Scan for the cell matching the given text and deliver its [x, y] coordinate at center. 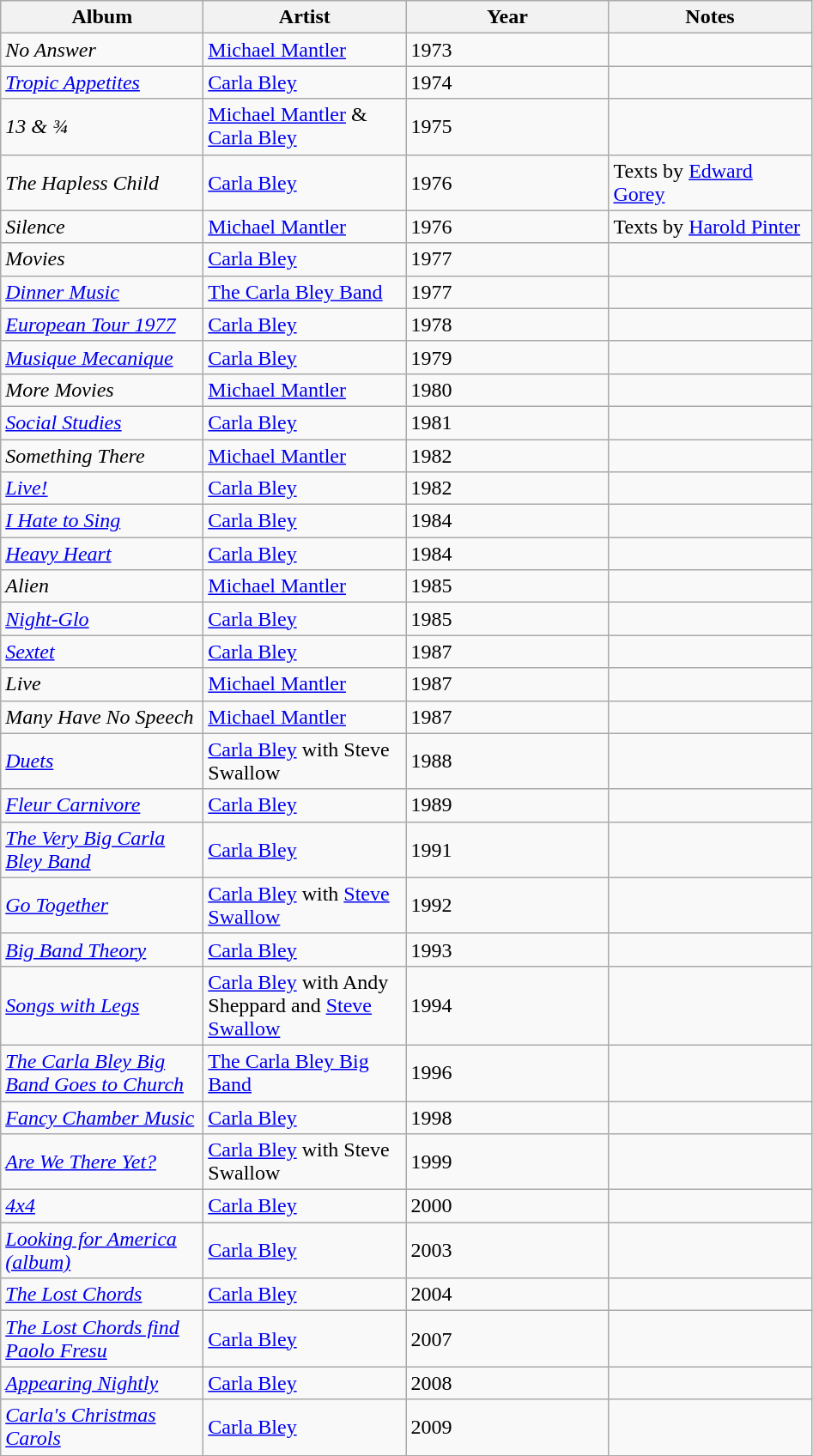
Appearing Nightly [102, 1383]
The Lost Chords [102, 1295]
1973 [507, 50]
2007 [507, 1339]
Tropic Appetites [102, 82]
The Carla Bley Big Band Goes to Church [102, 1073]
The Lost Chords find Paolo Fresu [102, 1339]
The Hapless Child [102, 182]
Artist [305, 17]
1992 [507, 905]
Fleur Carnivore [102, 805]
Go Together [102, 905]
4x4 [102, 1206]
The Carla Bley Big Band [305, 1073]
Live [102, 684]
Musique Mecanique [102, 357]
1980 [507, 390]
1998 [507, 1117]
Album [102, 17]
More Movies [102, 390]
1975 [507, 127]
1991 [507, 850]
Movies [102, 259]
Are We There Yet? [102, 1162]
Night-Glo [102, 619]
Texts by Edward Gorey [710, 182]
The Carla Bley Band [305, 292]
No Answer [102, 50]
2003 [507, 1250]
1999 [507, 1162]
Something There [102, 456]
2008 [507, 1383]
Looking for America (album) [102, 1250]
Carla Bley with Andy Sheppard and Steve Swallow [305, 1005]
Songs with Legs [102, 1005]
1974 [507, 82]
Dinner Music [102, 292]
Texts by Harold Pinter [710, 227]
Sextet [102, 652]
Duets [102, 761]
Carla's Christmas Carols [102, 1427]
Social Studies [102, 422]
1993 [507, 949]
Many Have No Speech [102, 717]
The Very Big Carla Bley Band [102, 850]
Michael Mantler & Carla Bley [305, 127]
I Hate to Sing [102, 521]
Year [507, 17]
Big Band Theory [102, 949]
Silence [102, 227]
Heavy Heart [102, 554]
1979 [507, 357]
1989 [507, 805]
13 & ¾ [102, 127]
European Tour 1977 [102, 325]
2004 [507, 1295]
Fancy Chamber Music [102, 1117]
2009 [507, 1427]
Alien [102, 586]
1988 [507, 761]
Live! [102, 488]
Notes [710, 17]
1996 [507, 1073]
1994 [507, 1005]
1978 [507, 325]
1981 [507, 422]
2000 [507, 1206]
